Provide the [X, Y] coordinate of the cell's center where the given text is located.  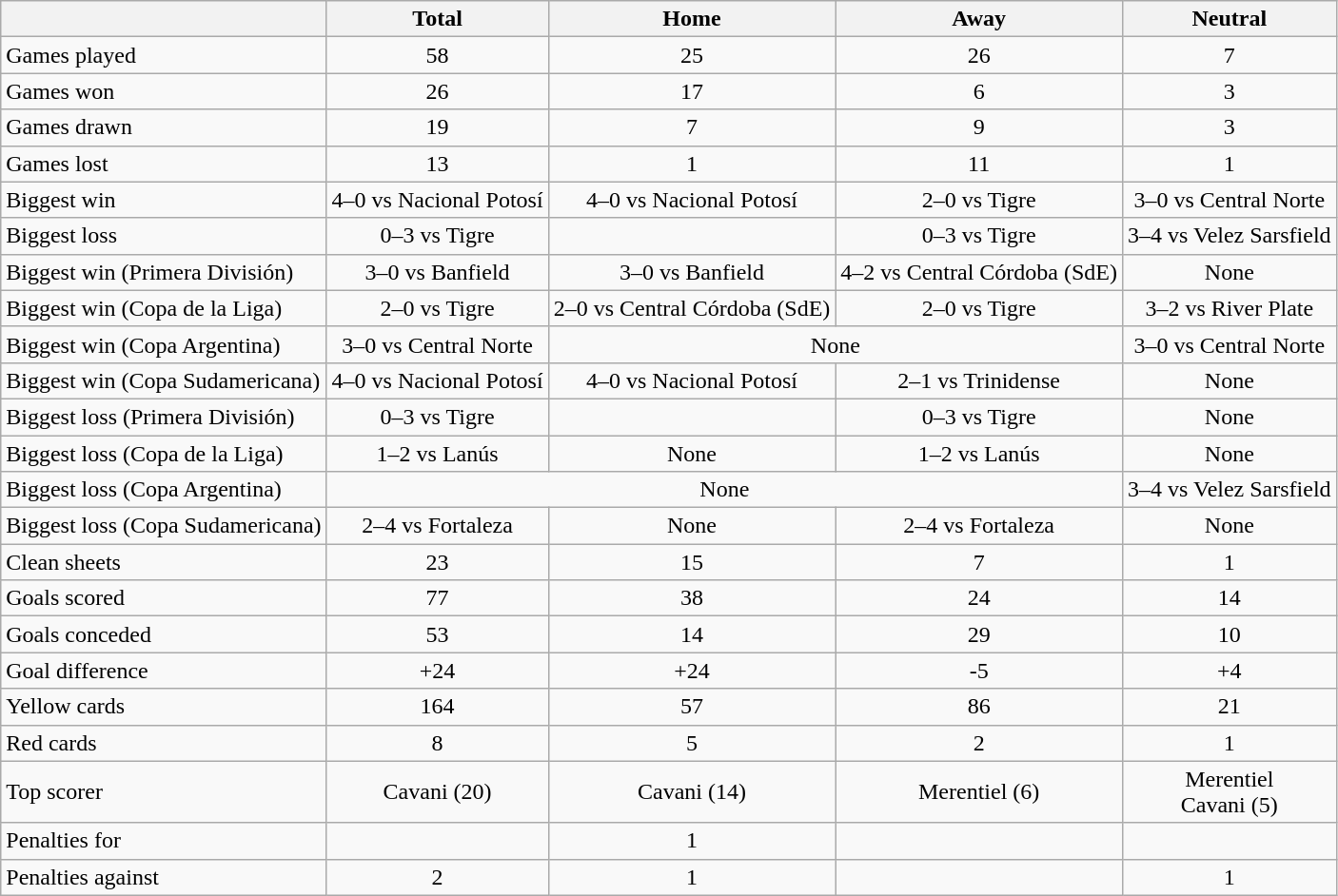
Games played [164, 55]
Biggest win [164, 200]
Games drawn [164, 127]
29 [979, 634]
Merentiel (6) [979, 791]
Games lost [164, 164]
38 [692, 598]
Yellow cards [164, 707]
Away [979, 19]
24 [979, 598]
4–2 vs Central Córdoba (SdE) [979, 272]
Biggest loss (Copa Argentina) [164, 490]
58 [438, 55]
8 [438, 743]
2–0 vs Central Córdoba (SdE) [692, 308]
Biggest loss (Copa Sudamericana) [164, 526]
10 [1230, 634]
15 [692, 562]
25 [692, 55]
9 [979, 127]
Biggest loss [164, 236]
86 [979, 707]
Total [438, 19]
Home [692, 19]
Biggest loss (Copa de la Liga) [164, 454]
2–1 vs Trinidense [979, 380]
19 [438, 127]
77 [438, 598]
Red cards [164, 743]
21 [1230, 707]
Neutral [1230, 19]
MerentielCavani (5) [1230, 791]
Biggest win (Copa Sudamericana) [164, 380]
164 [438, 707]
Top scorer [164, 791]
-5 [979, 671]
11 [979, 164]
17 [692, 91]
Biggest win (Copa Argentina) [164, 344]
Penalties for [164, 841]
Biggest win (Primera División) [164, 272]
Games won [164, 91]
Goal difference [164, 671]
Clean sheets [164, 562]
Cavani (20) [438, 791]
57 [692, 707]
Goals scored [164, 598]
Cavani (14) [692, 791]
13 [438, 164]
3–2 vs River Plate [1230, 308]
Penalties against [164, 877]
23 [438, 562]
Biggest loss (Primera División) [164, 417]
Biggest win (Copa de la Liga) [164, 308]
53 [438, 634]
5 [692, 743]
+4 [1230, 671]
Goals conceded [164, 634]
6 [979, 91]
